Determine the (x, y) coordinate at the center of the cell enclosing the given text.  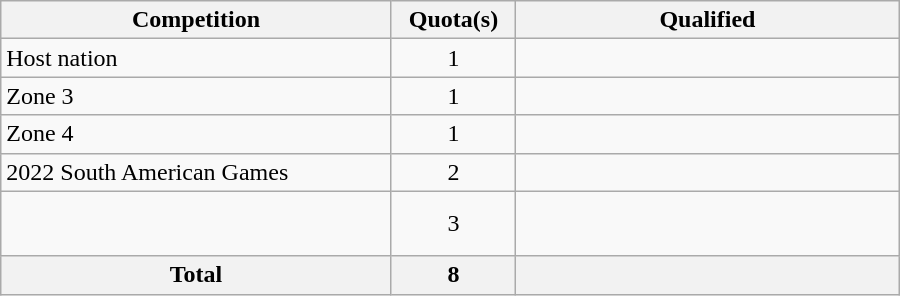
Quota(s) (453, 20)
3 (453, 224)
2022 South American Games (196, 172)
Total (196, 275)
Zone 4 (196, 134)
Host nation (196, 58)
8 (453, 275)
Zone 3 (196, 96)
2 (453, 172)
Competition (196, 20)
Qualified (708, 20)
